Return the [x, y] coordinate for the center point of the cell that contains the specified text.  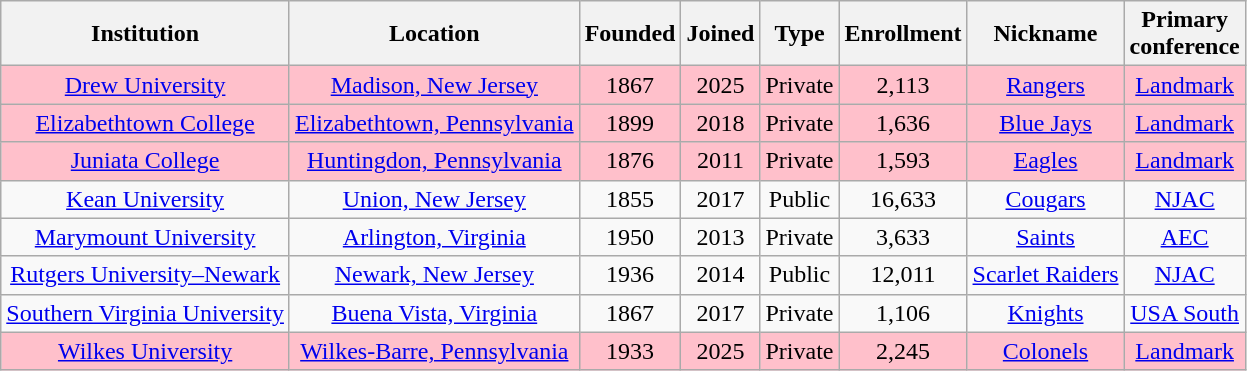
Wilkes University [146, 351]
Institution [146, 34]
1899 [630, 123]
Huntingdon, Pennsylvania [434, 161]
1,636 [903, 123]
Wilkes-Barre, Pennsylvania [434, 351]
Southern Virginia University [146, 313]
Scarlet Raiders [1046, 275]
Newark, New Jersey [434, 275]
1876 [630, 161]
Rangers [1046, 85]
Elizabethtown College [146, 123]
1933 [630, 351]
Founded [630, 34]
Eagles [1046, 161]
Madison, New Jersey [434, 85]
Rutgers University–Newark [146, 275]
2013 [720, 237]
Cougars [1046, 199]
Elizabethtown, Pennsylvania [434, 123]
Knights [1046, 313]
16,633 [903, 199]
2,245 [903, 351]
Enrollment [903, 34]
Arlington, Virginia [434, 237]
Union, New Jersey [434, 199]
2018 [720, 123]
Type [800, 34]
2011 [720, 161]
Kean University [146, 199]
Location [434, 34]
12,011 [903, 275]
1936 [630, 275]
Nickname [1046, 34]
Juniata College [146, 161]
1,106 [903, 313]
AEC [1184, 237]
Joined [720, 34]
2014 [720, 275]
2,113 [903, 85]
Drew University [146, 85]
Saints [1046, 237]
Buena Vista, Virginia [434, 313]
1950 [630, 237]
USA South [1184, 313]
1,593 [903, 161]
3,633 [903, 237]
Colonels [1046, 351]
Primaryconference [1184, 34]
Blue Jays [1046, 123]
Marymount University [146, 237]
1855 [630, 199]
